Return [X, Y] of the center of cell containing provided text 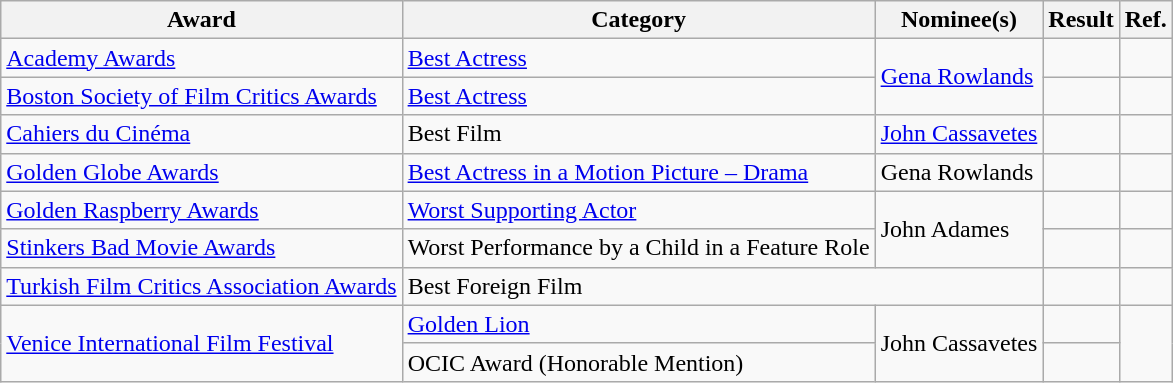
Golden Raspberry Awards [202, 210]
Best Actress in a Motion Picture – Drama [638, 172]
Boston Society of Film Critics Awards [202, 96]
Best Film [638, 134]
Result [1081, 20]
Stinkers Bad Movie Awards [202, 248]
OCIC Award (Honorable Mention) [638, 362]
Turkish Film Critics Association Awards [202, 286]
Academy Awards [202, 58]
Cahiers du Cinéma [202, 134]
Worst Performance by a Child in a Feature Role [638, 248]
Worst Supporting Actor [638, 210]
Best Foreign Film [722, 286]
Golden Globe Awards [202, 172]
Category [638, 20]
John Adames [959, 229]
Nominee(s) [959, 20]
Venice International Film Festival [202, 343]
Award [202, 20]
Ref. [1146, 20]
Golden Lion [638, 324]
